Detect which cell encompasses the target text, then output its (X, Y) center coordinate. 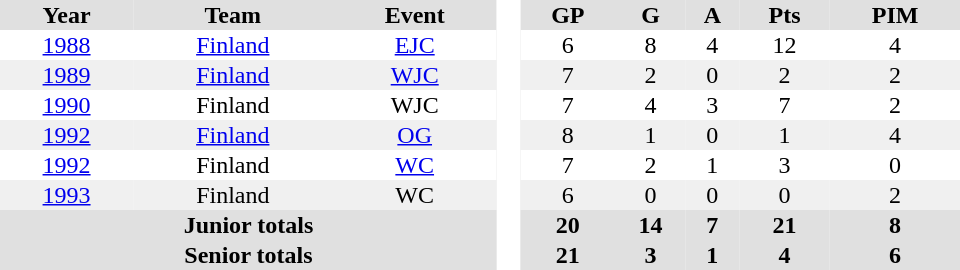
Senior totals (248, 255)
Junior totals (248, 225)
Team (232, 15)
1988 (66, 45)
1993 (66, 195)
20 (568, 225)
PIM (895, 15)
1990 (66, 105)
1989 (66, 75)
14 (650, 225)
Year (66, 15)
GP (568, 15)
G (650, 15)
EJC (414, 45)
Pts (784, 15)
Event (414, 15)
A (712, 15)
OG (414, 135)
12 (784, 45)
